Search for the cell housing the specified text and yield its [X, Y] center coordinate. 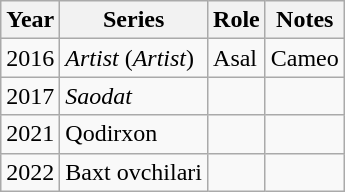
2017 [30, 96]
Baxt ovchilari [134, 172]
Qodirxon [134, 134]
2021 [30, 134]
2016 [30, 58]
Role [237, 20]
Asal [237, 58]
Series [134, 20]
Artist (Artist) [134, 58]
Cameo [304, 58]
Notes [304, 20]
Saodat [134, 96]
2022 [30, 172]
Year [30, 20]
